Output the [X, Y] coordinate of the center of the cell containing the given text.  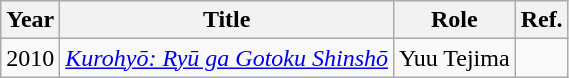
Ref. [542, 20]
Kurohyō: Ryū ga Gotoku Shinshō [227, 58]
Role [455, 20]
Year [30, 20]
Yuu Tejima [455, 58]
Title [227, 20]
2010 [30, 58]
